For the text-containing cell, return its midpoint in (X, Y) coordinate format. 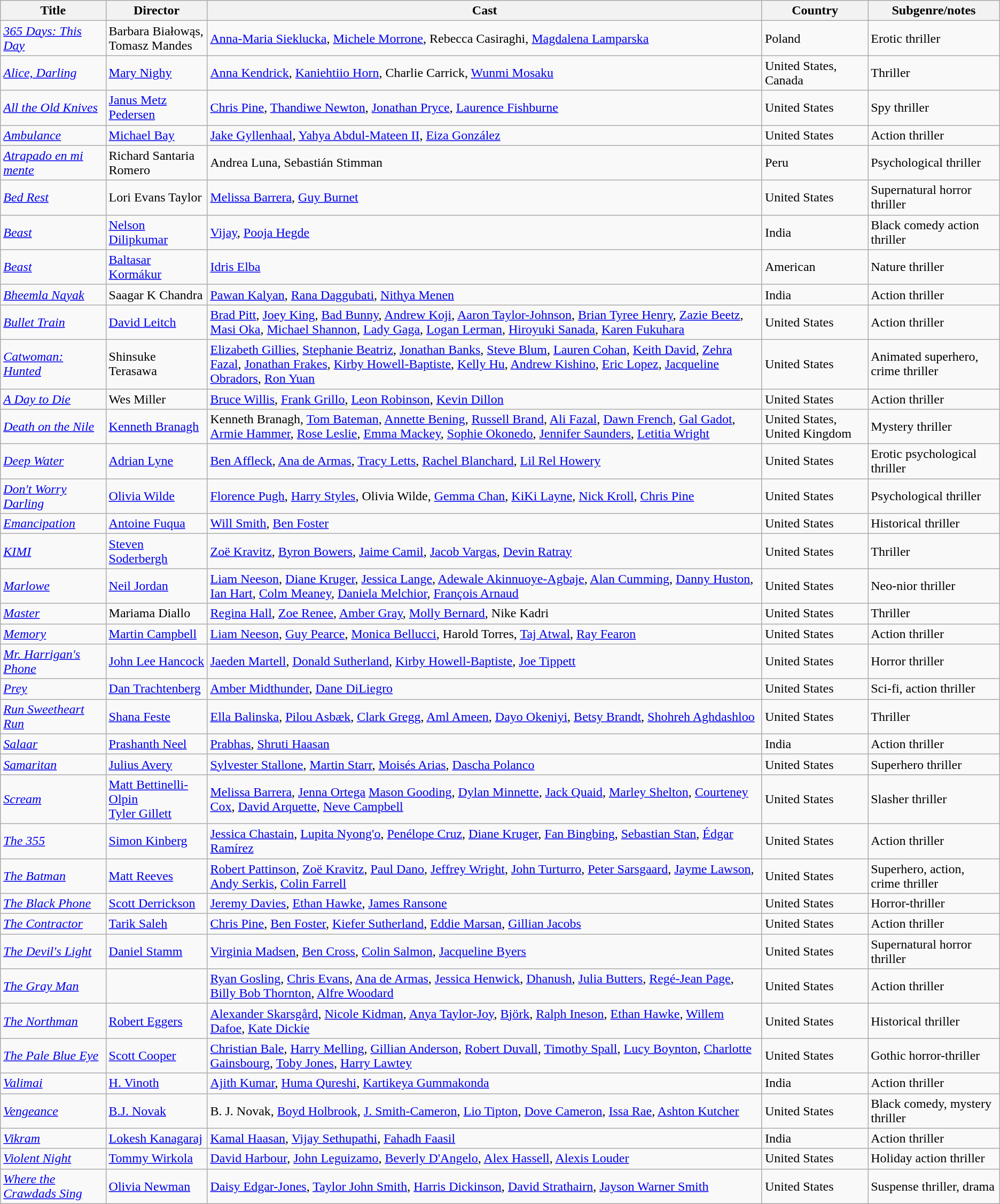
Steven Soderbergh (157, 551)
A Day to Die (53, 399)
Kenneth Branagh (157, 426)
Olivia Newman (157, 1186)
Michael Bay (157, 135)
Baltasar Kormákur (157, 267)
Death on the Nile (53, 426)
Jake Gyllenhaal, Yahya Abdul-Mateen II, Eiza González (485, 135)
Mary Nighy (157, 73)
David Harbour, John Leguizamo, Beverly D'Angelo, Alex Hassell, Alexis Louder (485, 1159)
Superhero thriller (934, 764)
Saagar K Chandra (157, 294)
Memory (53, 634)
365 Days: This Day (53, 38)
John Lee Hancock (157, 662)
Barbara Białowąs,Tomasz Mandes (157, 38)
Catwoman: Hunted (53, 364)
Sylvester Stallone, Martin Starr, Moisés Arias, Dascha Polanco (485, 764)
Don't Worry Darling (53, 496)
Will Smith, Ben Foster (485, 524)
Shinsuke Terasawa (157, 364)
Simon Kinberg (157, 841)
All the Old Knives (53, 108)
Neil Jordan (157, 586)
Chris Pine, Thandiwe Newton, Jonathan Pryce, Laurence Fishburne (485, 108)
Shana Feste (157, 716)
Jaeden Martell, Donald Sutherland, Kirby Howell-Baptiste, Joe Tippett (485, 662)
Matt Reeves (157, 875)
The 355 (53, 841)
Olivia Wilde (157, 496)
Idris Elba (485, 267)
Gothic horror-thriller (934, 1056)
Vijay, Pooja Hegde (485, 232)
Superhero, action, crime thriller (934, 875)
Slasher thriller (934, 799)
Wes Miller (157, 399)
Bheemla Nayak (53, 294)
The Black Phone (53, 904)
Horror-thriller (934, 904)
Title (53, 11)
Spy thriller (934, 108)
Country (815, 11)
Erotic psychological thriller (934, 462)
Ben Affleck, Ana de Armas, Tracy Letts, Rachel Blanchard, Lil Rel Howery (485, 462)
United States, Canada (815, 73)
Chris Pine, Ben Foster, Kiefer Sutherland, Eddie Marsan, Gillian Jacobs (485, 924)
Sci-fi, action thriller (934, 689)
Bruce Willis, Frank Grillo, Leon Robinson, Kevin Dillon (485, 399)
Richard Santaria Romero (157, 162)
Ajith Kumar, Huma Qureshi, Kartikeya Gummakonda (485, 1083)
Salaar (53, 744)
Robert Eggers (157, 1021)
Mr. Harrigan's Phone (53, 662)
Run Sweetheart Run (53, 716)
Deep Water (53, 462)
Prey (53, 689)
Antoine Fuqua (157, 524)
Andrea Luna, Sebastián Stimman (485, 162)
Alexander Skarsgård, Nicole Kidman, Anya Taylor-Joy, Björk, Ralph Ineson, Ethan Hawke, Willem Dafoe, Kate Dickie (485, 1021)
Samaritan (53, 764)
Atrapado en mi mente (53, 162)
Martin Campbell (157, 634)
Liam Neeson, Guy Pearce, Monica Bellucci, Harold Torres, Taj Atwal, Ray Fearon (485, 634)
Vikram (53, 1138)
Scott Cooper (157, 1056)
Prabhas, Shruti Haasan (485, 744)
Scream (53, 799)
Peru (815, 162)
The Batman (53, 875)
Black comedy, mystery thriller (934, 1110)
B. J. Novak, Boyd Holbrook, J. Smith-Cameron, Lio Tipton, Dove Cameron, Issa Rae, Ashton Kutcher (485, 1110)
Ambulance (53, 135)
Bed Rest (53, 198)
Bullet Train (53, 322)
KIMI (53, 551)
Valimai (53, 1083)
Poland (815, 38)
Melissa Barrera, Jenna Ortega Mason Gooding, Dylan Minnette, Jack Quaid, Marley Shelton, Courteney Cox, David Arquette, Neve Campbell (485, 799)
Dan Trachtenberg (157, 689)
Subgenre/notes (934, 11)
Violent Night (53, 1159)
Ella Balinska, Pilou Asbæk, Clark Gregg, Aml Ameen, Dayo Okeniyi, Betsy Brandt, Shohreh Aghdashloo (485, 716)
Master (53, 613)
Tarik Saleh (157, 924)
Holiday action thriller (934, 1159)
Vengeance (53, 1110)
Regina Hall, Zoe Renee, Amber Gray, Molly Bernard, Nike Kadri (485, 613)
B.J. Novak (157, 1110)
The Devil's Light (53, 951)
Where the Crawdads Sing (53, 1186)
Jessica Chastain, Lupita Nyong'o, Penélope Cruz, Diane Kruger, Fan Bingbing, Sebastian Stan, Édgar Ramírez (485, 841)
Ryan Gosling, Chris Evans, Ana de Armas, Jessica Henwick, Dhanush, Julia Butters, Regé-Jean Page, Billy Bob Thornton, Alfre Woodard (485, 986)
Erotic thriller (934, 38)
Pawan Kalyan, Rana Daggubati, Nithya Menen (485, 294)
Director (157, 11)
Anna Kendrick, Kaniehtiio Horn, Charlie Carrick, Wunmi Mosaku (485, 73)
Marlowe (53, 586)
Alice, Darling (53, 73)
Mariama Diallo (157, 613)
Daisy Edgar-Jones, Taylor John Smith, Harris Dickinson, David Strathairn, Jayson Warner Smith (485, 1186)
Amber Midthunder, Dane DiLiegro (485, 689)
The Pale Blue Eye (53, 1056)
Christian Bale, Harry Melling, Gillian Anderson, Robert Duvall, Timothy Spall, Lucy Boynton, Charlotte Gainsbourg, Toby Jones, Harry Lawtey (485, 1056)
Black comedy action thriller (934, 232)
Melissa Barrera, Guy Burnet (485, 198)
Florence Pugh, Harry Styles, Olivia Wilde, Gemma Chan, KiKi Layne, Nick Kroll, Chris Pine (485, 496)
Anna-Maria Sieklucka, Michele Morrone, Rebecca Casiraghi, Magdalena Lamparska (485, 38)
Janus Metz Pedersen (157, 108)
The Northman (53, 1021)
Matt Bettinelli-OlpinTyler Gillett (157, 799)
Lokesh Kanagaraj (157, 1138)
H. Vinoth (157, 1083)
Suspense thriller, drama (934, 1186)
The Contractor (53, 924)
The Gray Man (53, 986)
Virginia Madsen, Ben Cross, Colin Salmon, Jacqueline Byers (485, 951)
Scott Derrickson (157, 904)
United States, United Kingdom (815, 426)
Jeremy Davies, Ethan Hawke, James Ransone (485, 904)
David Leitch (157, 322)
Nelson Dilipkumar (157, 232)
Daniel Stamm (157, 951)
Nature thriller (934, 267)
Emancipation (53, 524)
Julius Avery (157, 764)
Prashanth Neel (157, 744)
American (815, 267)
Neo-nior thriller (934, 586)
Zoë Kravitz, Byron Bowers, Jaime Camil, Jacob Vargas, Devin Ratray (485, 551)
Robert Pattinson, Zoë Kravitz, Paul Dano, Jeffrey Wright, John Turturro, Peter Sarsgaard, Jayme Lawson, Andy Serkis, Colin Farrell (485, 875)
Kamal Haasan, Vijay Sethupathi, Fahadh Faasil (485, 1138)
Mystery thriller (934, 426)
Cast (485, 11)
Lori Evans Taylor (157, 198)
Animated superhero, crime thriller (934, 364)
Tommy Wirkola (157, 1159)
Adrian Lyne (157, 462)
Horror thriller (934, 662)
